For the text-containing cell, return its midpoint in [X, Y] coordinate format. 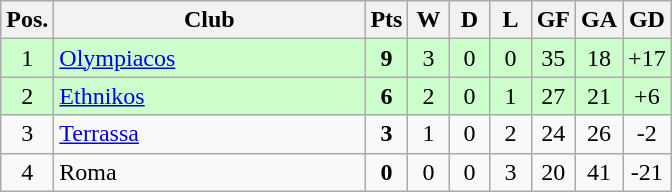
L [510, 20]
4 [28, 172]
GA [600, 20]
Club [210, 20]
-21 [648, 172]
6 [386, 96]
35 [553, 58]
D [470, 20]
Terrassa [210, 134]
+17 [648, 58]
18 [600, 58]
-2 [648, 134]
GD [648, 20]
9 [386, 58]
27 [553, 96]
Ethnikos [210, 96]
21 [600, 96]
20 [553, 172]
W [428, 20]
Roma [210, 172]
GF [553, 20]
26 [600, 134]
Pts [386, 20]
41 [600, 172]
Pos. [28, 20]
+6 [648, 96]
24 [553, 134]
Olympiacos [210, 58]
